Search for the cell housing the specified text and yield its (X, Y) center coordinate. 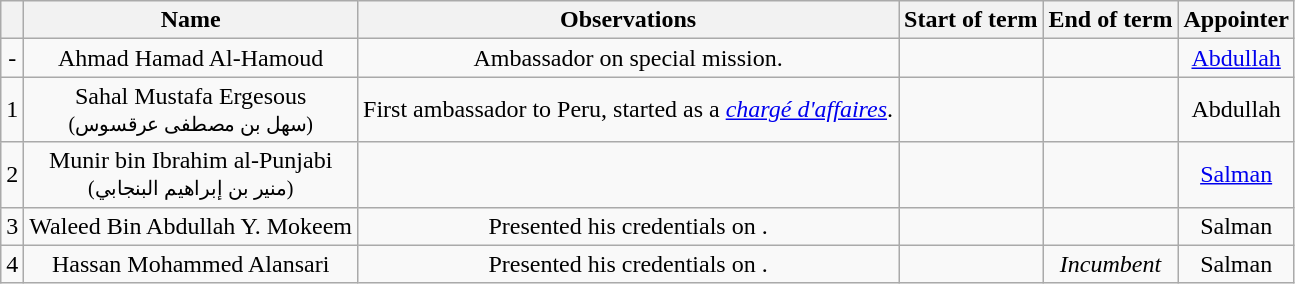
Observations (628, 20)
4 (12, 264)
- (12, 58)
Incumbent (1110, 264)
1 (12, 110)
Waleed Bin Abdullah Y. Mokeem (191, 226)
First ambassador to Peru, started as a chargé d'affaires. (628, 110)
3 (12, 226)
Start of term (971, 20)
2 (12, 174)
Appointer (1236, 20)
Ahmad Hamad Al-Hamoud (191, 58)
Ambassador on special mission. (628, 58)
Munir bin Ibrahim al-Punjabi(منير بن إبراهيم البنجابي) (191, 174)
End of term (1110, 20)
Name (191, 20)
Sahal Mustafa Ergesous(سهل بن مصطفى عرقسوس) (191, 110)
Hassan Mohammed Alansari (191, 264)
